Provide the [x, y] coordinate of the cell's center where the given text is located.  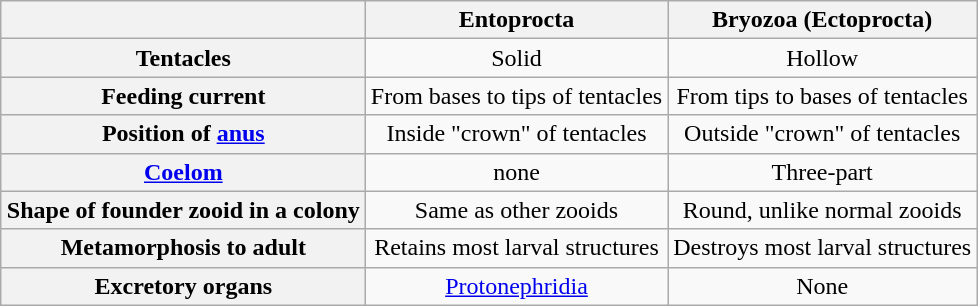
Entoprocta [516, 20]
Excretory organs [183, 286]
Tentacles [183, 58]
Destroys most larval structures [822, 248]
From tips to bases of tentacles [822, 96]
Feeding current [183, 96]
From bases to tips of tentacles [516, 96]
Protonephridia [516, 286]
Shape of founder zooid in a colony [183, 210]
Metamorphosis to adult [183, 248]
Hollow [822, 58]
Bryozoa (Ectoprocta) [822, 20]
Retains most larval structures [516, 248]
Outside "crown" of tentacles [822, 134]
Position of anus [183, 134]
Same as other zooids [516, 210]
Three-part [822, 172]
None [822, 286]
Coelom [183, 172]
Inside "crown" of tentacles [516, 134]
Solid [516, 58]
none [516, 172]
Round, unlike normal zooids [822, 210]
